Return (X, Y) of the center of cell containing provided text 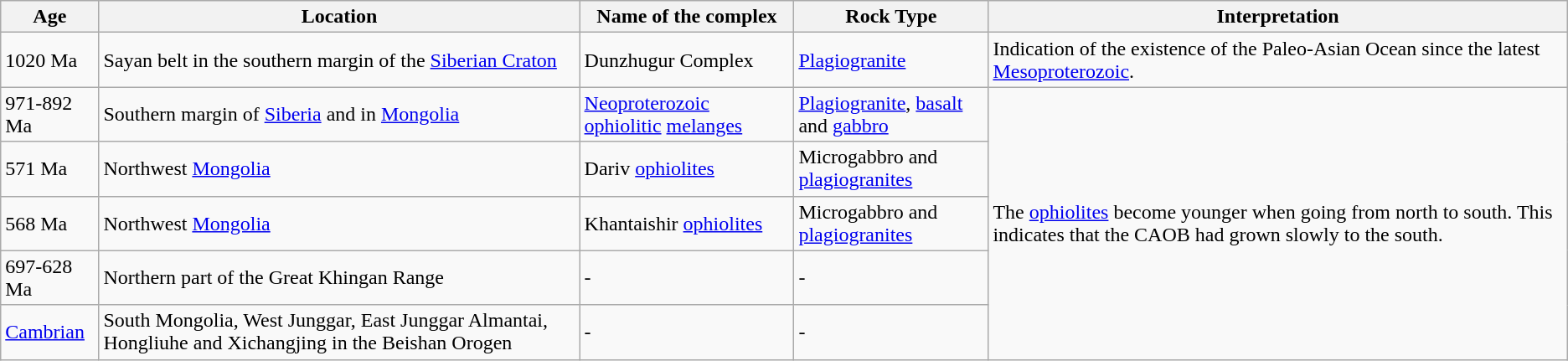
Location (339, 17)
Dunzhugur Complex (687, 60)
971-892 Ma (50, 114)
571 Ma (50, 169)
697-628 Ma (50, 278)
Indication of the existence of the Paleo-Asian Ocean since the latest Mesoproterozoic. (1278, 60)
568 Ma (50, 223)
South Mongolia, West Junggar, East Junggar Almantai, Hongliuhe and Xichangjing in the Beishan Orogen (339, 332)
Northern part of the Great Khingan Range (339, 278)
Plagiogranite (891, 60)
Rock Type (891, 17)
Sayan belt in the southern margin of the Siberian Craton (339, 60)
The ophiolites become younger when going from north to south. This indicates that the CAOB had grown slowly to the south. (1278, 223)
Interpretation (1278, 17)
Cambrian (50, 332)
Neoproterozoic ophiolitic melanges (687, 114)
Name of the complex (687, 17)
Dariv ophiolites (687, 169)
Age (50, 17)
Khantaishir ophiolites (687, 223)
Southern margin of Siberia and in Mongolia (339, 114)
1020 Ma (50, 60)
Plagiogranite, basalt and gabbro (891, 114)
